Identify which cell holds the provided text, then report its [x, y] central coordinate. 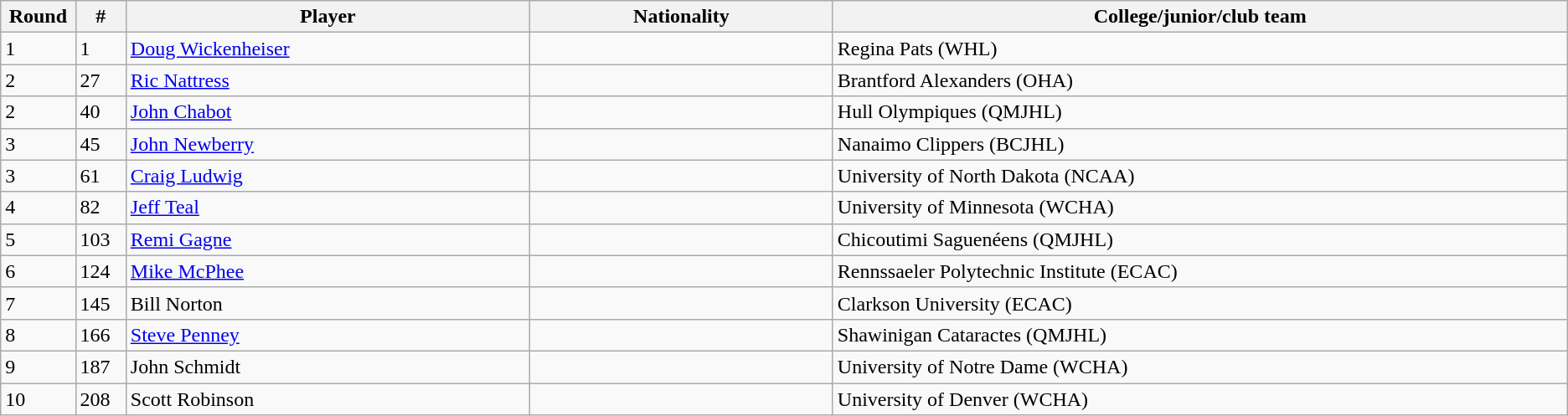
University of Minnesota (WCHA) [1199, 208]
Shawinigan Cataractes (QMJHL) [1199, 335]
Scott Robinson [328, 399]
University of Notre Dame (WCHA) [1199, 367]
John Newberry [328, 144]
Jeff Teal [328, 208]
82 [101, 208]
145 [101, 303]
103 [101, 239]
Nationality [682, 17]
Steve Penney [328, 335]
Player [328, 17]
Rennssaeler Polytechnic Institute (ECAC) [1199, 271]
8 [39, 335]
208 [101, 399]
Mike McPhee [328, 271]
Bill Norton [328, 303]
124 [101, 271]
40 [101, 112]
Hull Olympiques (QMJHL) [1199, 112]
Ric Nattress [328, 80]
John Schmidt [328, 367]
166 [101, 335]
45 [101, 144]
College/junior/club team [1199, 17]
# [101, 17]
Nanaimo Clippers (BCJHL) [1199, 144]
Clarkson University (ECAC) [1199, 303]
Brantford Alexanders (OHA) [1199, 80]
Craig Ludwig [328, 176]
Doug Wickenheiser [328, 49]
6 [39, 271]
University of North Dakota (NCAA) [1199, 176]
Regina Pats (WHL) [1199, 49]
187 [101, 367]
Round [39, 17]
Remi Gagne [328, 239]
10 [39, 399]
4 [39, 208]
61 [101, 176]
Chicoutimi Saguenéens (QMJHL) [1199, 239]
John Chabot [328, 112]
27 [101, 80]
9 [39, 367]
7 [39, 303]
University of Denver (WCHA) [1199, 399]
5 [39, 239]
